Search for the cell housing the specified text and yield its [x, y] center coordinate. 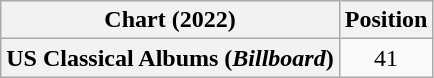
Chart (2022) [170, 20]
Position [386, 20]
US Classical Albums (Billboard) [170, 58]
41 [386, 58]
